Search for the cell housing the specified text and yield its [X, Y] center coordinate. 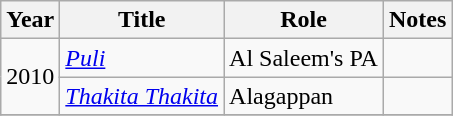
Role [304, 20]
Year [30, 20]
Puli [142, 58]
2010 [30, 77]
Notes [417, 20]
Title [142, 20]
Thakita Thakita [142, 96]
Alagappan [304, 96]
Al Saleem's PA [304, 58]
